Search for the cell housing the specified text and yield its (x, y) center coordinate. 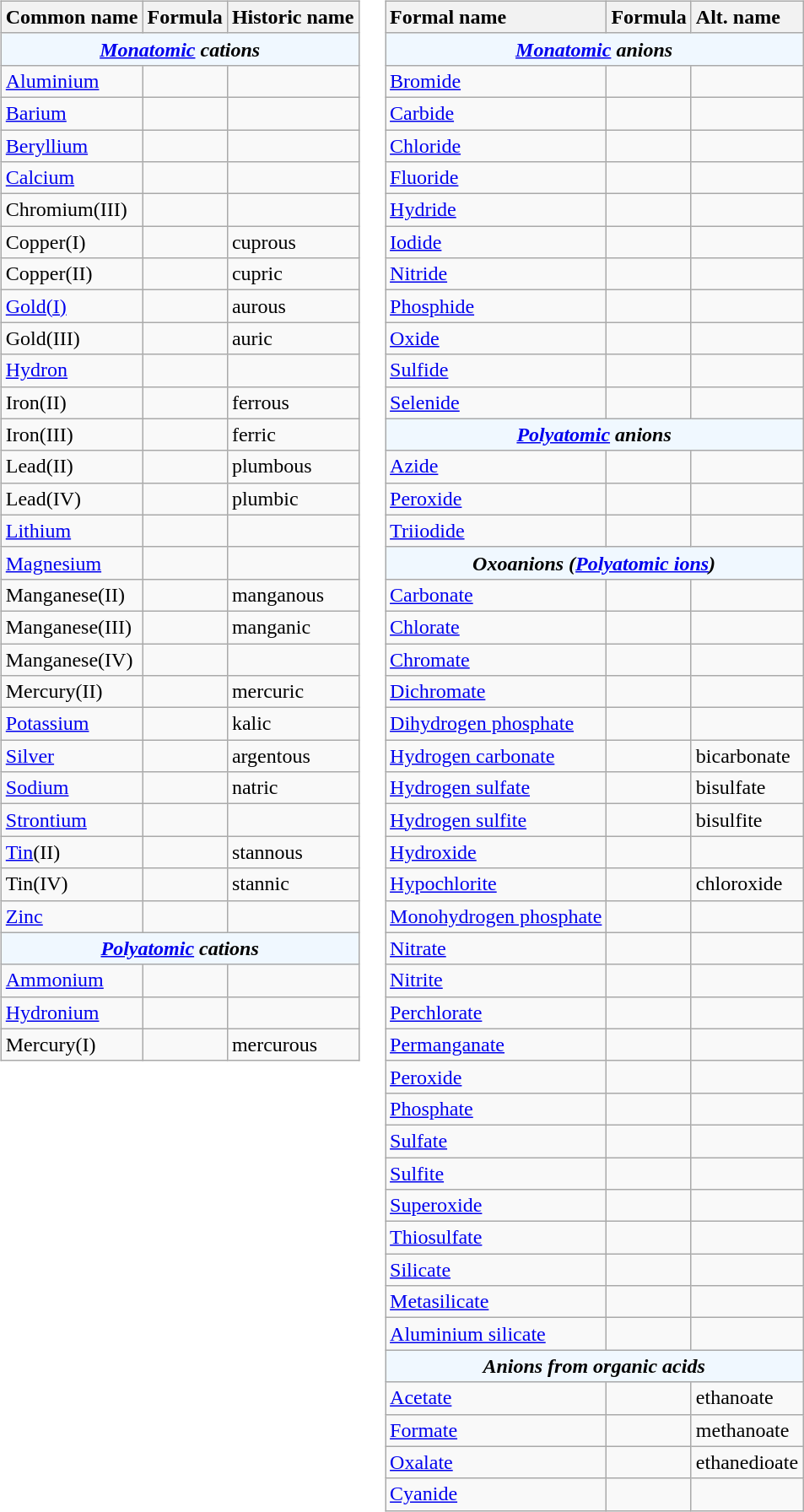
manganic (293, 627)
Sulfite (496, 1174)
stannic (293, 884)
chloroxide (747, 884)
Iron(II) (72, 402)
Chloride (496, 146)
Azide (496, 467)
Hypochlorite (496, 884)
Carbide (496, 113)
Manganese(II) (72, 595)
Superoxide (496, 1206)
Magnesium (72, 563)
Monatomic cations (180, 49)
Hydrogen sulfate (496, 788)
ethanedioate (747, 1462)
Aluminium (72, 81)
Hydroxide (496, 852)
ferric (293, 435)
Lithium (72, 531)
Acetate (496, 1398)
aurous (293, 306)
Chromate (496, 659)
Copper(II) (72, 274)
Polyatomic anions (594, 435)
Permanganate (496, 1045)
Polyatomic cations (180, 948)
Silver (72, 756)
Hydrogen sulfite (496, 820)
Thiosulfate (496, 1238)
Barium (72, 113)
Mercury(I) (72, 1045)
ferrous (293, 402)
argentous (293, 756)
Beryllium (72, 146)
Alt. name (747, 17)
Fluoride (496, 178)
Phosphide (496, 306)
Oxide (496, 338)
Sulfide (496, 370)
Formate (496, 1430)
methanoate (747, 1430)
Mercury(II) (72, 692)
Formal name (496, 17)
Dihydrogen phosphate (496, 724)
Tin(IV) (72, 884)
Historic name (293, 17)
Selenide (496, 402)
Hydrogen carbonate (496, 756)
Calcium (72, 178)
Manganese(IV) (72, 659)
bicarbonate (747, 756)
manganous (293, 595)
Zinc (72, 916)
Potassium (72, 724)
plumbic (293, 499)
Lead(II) (72, 467)
Manganese(III) (72, 627)
Nitride (496, 274)
Gold(I) (72, 306)
Oxoanions (Polyatomic ions) (594, 563)
Tin(II) (72, 852)
Cyanide (496, 1494)
ethanoate (747, 1398)
mercuric (293, 692)
bisulfite (747, 820)
Sodium (72, 788)
Anions from organic acids (594, 1366)
Monatomic anions (594, 49)
Iodide (496, 242)
stannous (293, 852)
Monohydrogen phosphate (496, 916)
Hydride (496, 210)
natric (293, 788)
kalic (293, 724)
Strontium (72, 820)
mercurous (293, 1045)
Chlorate (496, 627)
Hydronium (72, 1012)
Nitrite (496, 980)
cuprous (293, 242)
Oxalate (496, 1462)
Aluminium silicate (496, 1334)
Perchlorate (496, 1012)
plumbous (293, 467)
Dichromate (496, 692)
Copper(I) (72, 242)
Bromide (496, 81)
Lead(IV) (72, 499)
Gold(III) (72, 338)
bisulfate (747, 788)
Carbonate (496, 595)
Hydron (72, 370)
Chromium(III) (72, 210)
Iron(III) (72, 435)
Phosphate (496, 1109)
Triiodide (496, 531)
Sulfate (496, 1141)
Silicate (496, 1270)
Common name (72, 17)
Nitrate (496, 948)
Ammonium (72, 980)
auric (293, 338)
cupric (293, 274)
Metasilicate (496, 1302)
